Locate the cell with the specified text and output its (X, Y) center coordinate. 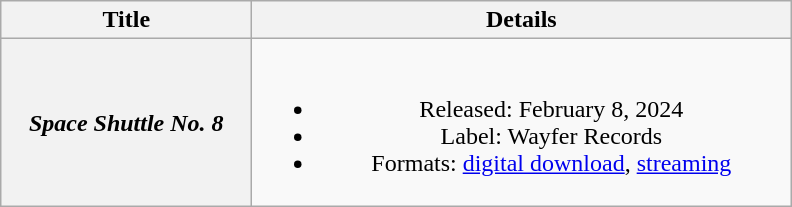
Space Shuttle No. 8 (126, 122)
Released: February 8, 2024Label: Wayfer RecordsFormats: digital download, streaming (522, 122)
Title (126, 20)
Details (522, 20)
